Determine the (x, y) coordinate at the center of the cell enclosing the given text.  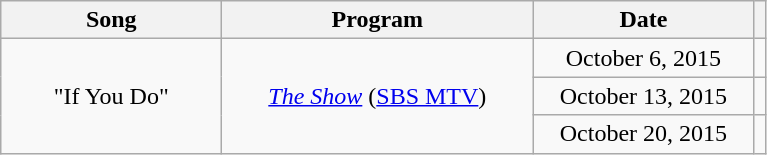
"If You Do" (112, 96)
October 20, 2015 (644, 134)
October 13, 2015 (644, 96)
Song (112, 20)
October 6, 2015 (644, 58)
Program (378, 20)
The Show (SBS MTV) (378, 96)
Date (644, 20)
